Identify which cell holds the provided text, then report its (X, Y) central coordinate. 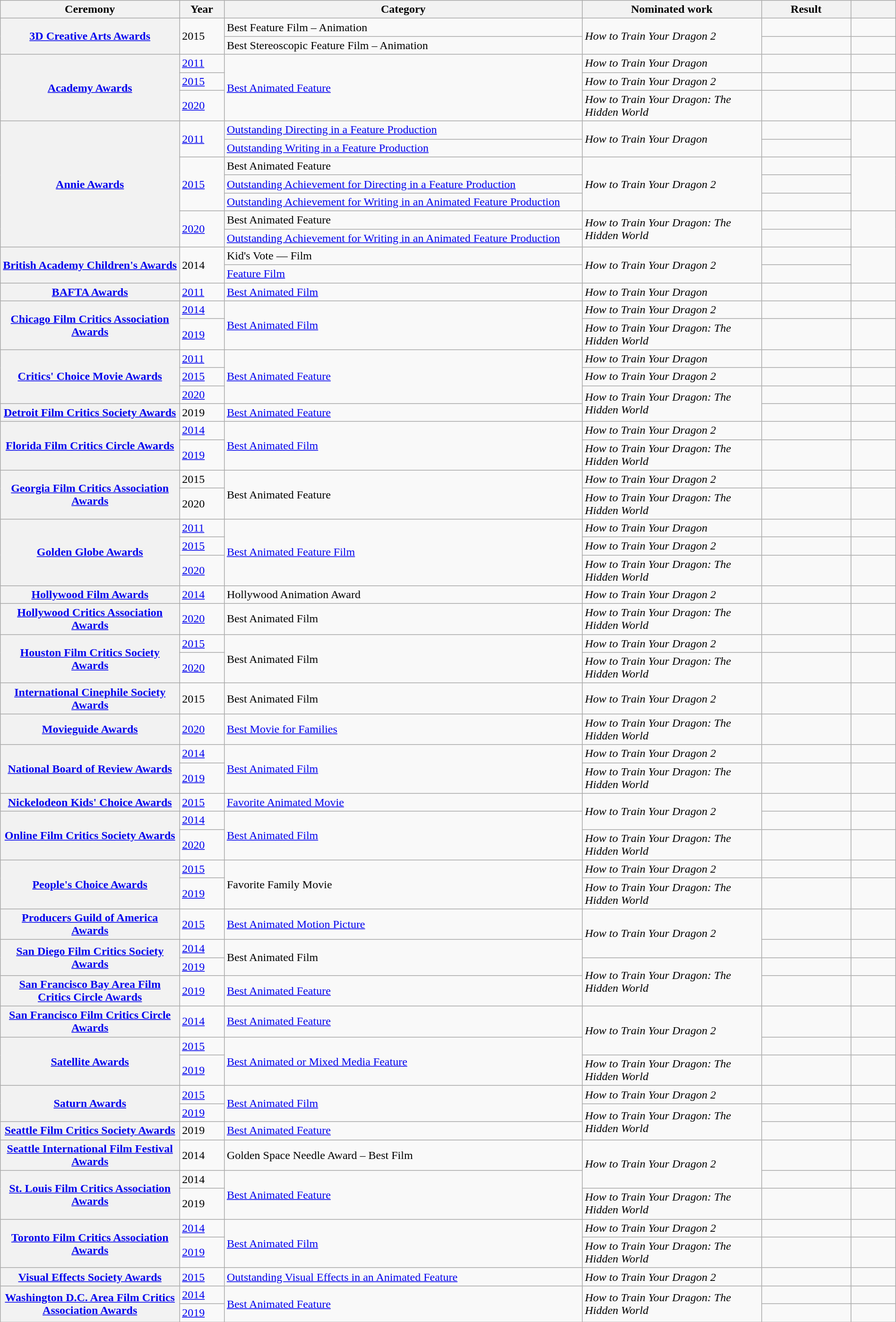
Hollywood Film Awards (90, 595)
Outstanding Directing in a Feature Production (403, 130)
Feature Film (403, 274)
British Academy Children's Awards (90, 265)
Favorite Family Movie (403, 884)
Best Animated Feature Film (403, 552)
San Francisco Film Critics Circle Awards (90, 1022)
Toronto Film Critics Association Awards (90, 1244)
Seattle International Film Festival Awards (90, 1155)
Visual Effects Society Awards (90, 1277)
Nominated work (672, 9)
Golden Space Needle Award – Best Film (403, 1155)
Hollywood Critics Association Awards (90, 619)
Washington D.C. Area Film Critics Association Awards (90, 1304)
Producers Guild of America Awards (90, 924)
BAFTA Awards (90, 292)
Outstanding Achievement for Directing in a Feature Production (403, 184)
Result (806, 9)
Best Movie for Families (403, 730)
Golden Globe Awards (90, 552)
Outstanding Visual Effects in an Animated Feature (403, 1277)
Best Stereoscopic Feature Film – Animation (403, 45)
Category (403, 9)
Florida Film Critics Circle Awards (90, 446)
Chicago Film Critics Association Awards (90, 325)
Nickelodeon Kids' Choice Awards (90, 802)
Critics' Choice Movie Awards (90, 377)
Seattle Film Critics Society Awards (90, 1131)
3D Creative Arts Awards (90, 36)
Detroit Film Critics Society Awards (90, 412)
Annie Awards (90, 184)
Satellite Awards (90, 1061)
Georgia Film Critics Association Awards (90, 494)
Movieguide Awards (90, 730)
San Diego Film Critics Society Awards (90, 957)
Academy Awards (90, 88)
San Francisco Bay Area Film Critics Circle Awards (90, 991)
Best Animated Motion Picture (403, 924)
Hollywood Animation Award (403, 595)
People's Choice Awards (90, 884)
Kid's Vote — Film (403, 256)
Outstanding Writing in a Feature Production (403, 148)
Online Film Critics Society Awards (90, 835)
Saturn Awards (90, 1104)
Best Animated or Mixed Media Feature (403, 1061)
St. Louis Film Critics Association Awards (90, 1194)
Best Feature Film – Animation (403, 27)
Favorite Animated Movie (403, 802)
National Board of Review Awards (90, 769)
Year (202, 9)
International Cinephile Society Awards (90, 698)
Ceremony (90, 9)
Houston Film Critics Society Awards (90, 659)
